Find where the given text appears and provide that cell's center as [x, y] coordinate. 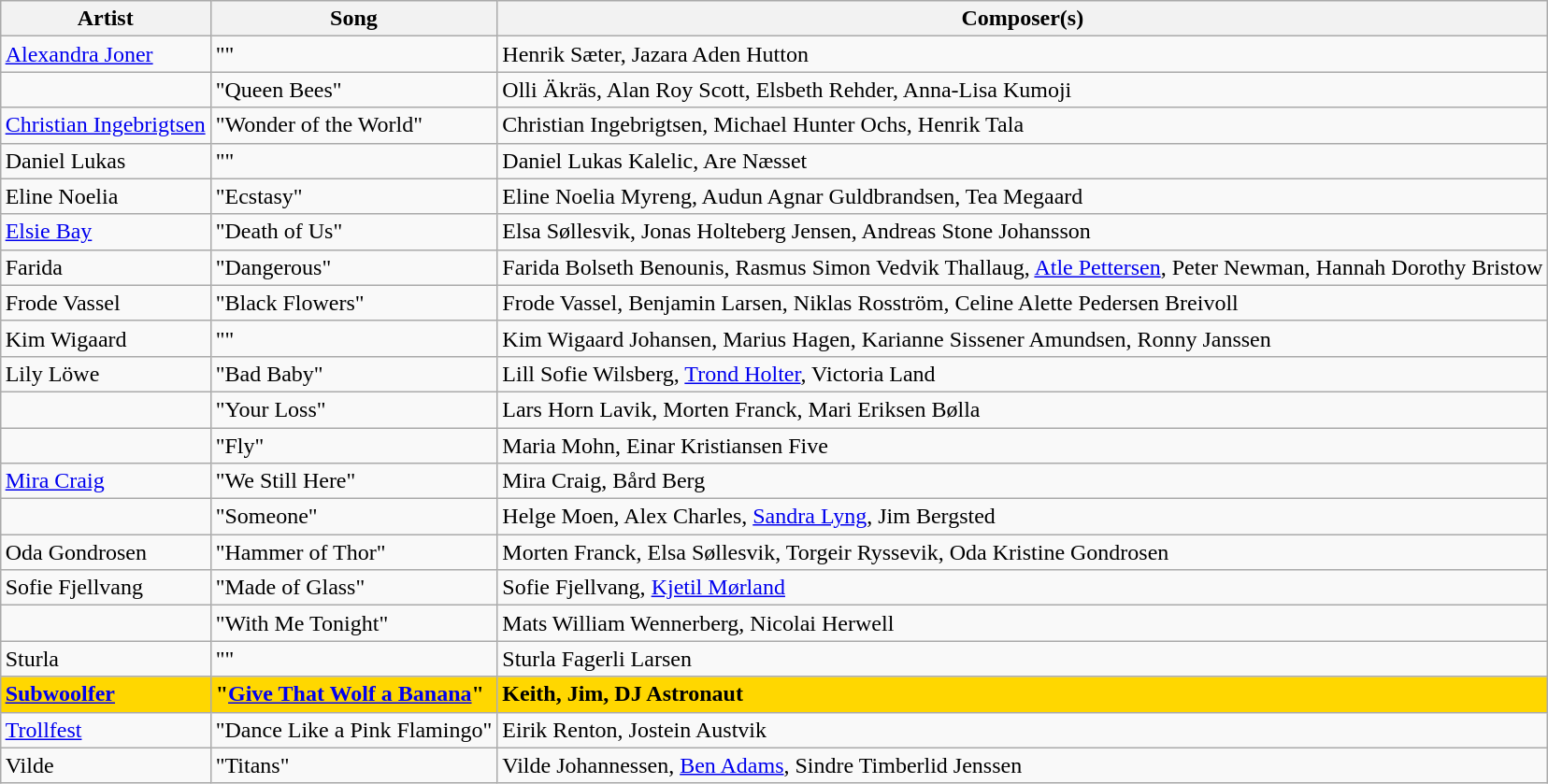
Helge Moen, Alex Charles, Sandra Lyng, Jim Bergsted [1023, 517]
Henrik Sæter, Jazara Aden Hutton [1023, 54]
Morten Franck, Elsa Søllesvik, Torgeir Ryssevik, Oda Kristine Gondrosen [1023, 552]
Mats William Wennerberg, Nicolai Herwell [1023, 623]
Kim Wigaard [105, 338]
"Titans" [353, 765]
Artist [105, 19]
Frode Vassel [105, 303]
Trollfest [105, 730]
Lily Löwe [105, 374]
"Made of Glass" [353, 588]
Frode Vassel, Benjamin Larsen, Niklas Rosström, Celine Alette Pedersen Breivoll [1023, 303]
Eline Noelia [105, 196]
"Dance Like a Pink Flamingo" [353, 730]
"Fly" [353, 446]
Lill Sofie Wilsberg, Trond Holter, Victoria Land [1023, 374]
Lars Horn Lavik, Morten Franck, Mari Eriksen Bølla [1023, 409]
Sturla [105, 659]
Subwoolfer [105, 694]
Daniel Lukas [105, 161]
Eirik Renton, Jostein Austvik [1023, 730]
Sturla Fagerli Larsen [1023, 659]
Sofie Fjellvang [105, 588]
"Queen Bees" [353, 90]
Mira Craig [105, 481]
Sofie Fjellvang, Kjetil Mørland [1023, 588]
Kim Wigaard Johansen, Marius Hagen, Karianne Sissener Amundsen, Ronny Janssen [1023, 338]
"Black Flowers" [353, 303]
Farida Bolseth Benounis, Rasmus Simon Vedvik Thallaug, Atle Pettersen, Peter Newman, Hannah Dorothy Bristow [1023, 267]
Oda Gondrosen [105, 552]
"Death of Us" [353, 232]
Daniel Lukas Kalelic, Are Næsset [1023, 161]
Elsie Bay [105, 232]
"Wonder of the World" [353, 125]
Vilde Johannessen, Ben Adams, Sindre Timberlid Jenssen [1023, 765]
"We Still Here" [353, 481]
Alexandra Joner [105, 54]
Christian Ingebrigtsen [105, 125]
"Hammer of Thor" [353, 552]
"Ecstasy" [353, 196]
"Dangerous" [353, 267]
"With Me Tonight" [353, 623]
Song [353, 19]
"Someone" [353, 517]
"Your Loss" [353, 409]
Composer(s) [1023, 19]
Christian Ingebrigtsen, Michael Hunter Ochs, Henrik Tala [1023, 125]
Mira Craig, Bård Berg [1023, 481]
Eline Noelia Myreng, Audun Agnar Guldbrandsen, Tea Megaard [1023, 196]
Keith, Jim, DJ Astronaut [1023, 694]
Farida [105, 267]
Vilde [105, 765]
Maria Mohn, Einar Kristiansen Five [1023, 446]
"Give That Wolf a Banana" [353, 694]
"Bad Baby" [353, 374]
Olli Äkräs, Alan Roy Scott, Elsbeth Rehder, Anna-Lisa Kumoji [1023, 90]
Elsa Søllesvik, Jonas Holteberg Jensen, Andreas Stone Johansson [1023, 232]
